Search for the cell housing the specified text and yield its [x, y] center coordinate. 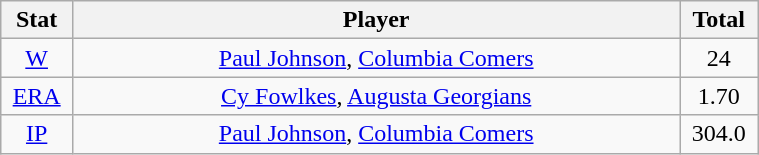
24 [719, 58]
Cy Fowlkes, Augusta Georgians [376, 96]
Player [376, 20]
Total [719, 20]
Stat [37, 20]
W [37, 58]
304.0 [719, 134]
ERA [37, 96]
1.70 [719, 96]
IP [37, 134]
